Extract the [X, Y] coordinate from the center of the cell holding the provided text.  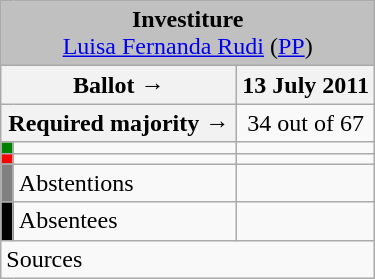
Sources [188, 259]
InvestitureLuisa Fernanda Rudi (PP) [188, 34]
34 out of 67 [306, 123]
13 July 2011 [306, 85]
Absentees [125, 221]
Abstentions [125, 183]
Required majority → [119, 123]
Ballot → [119, 85]
